Search for the cell housing the specified text and yield its [x, y] center coordinate. 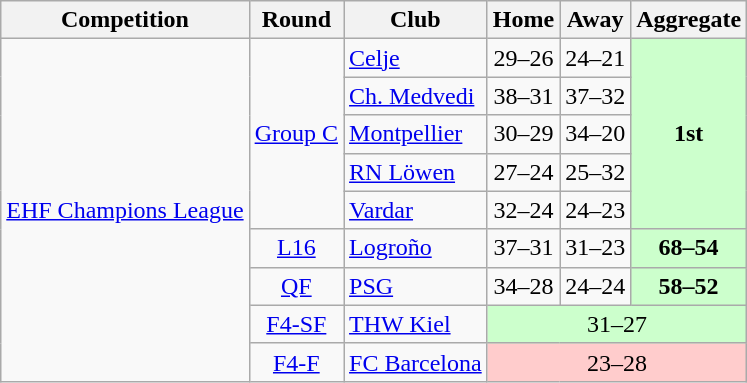
Home [523, 20]
23–28 [616, 362]
37–32 [596, 96]
Away [596, 20]
L16 [296, 248]
34–28 [523, 286]
FC Barcelona [416, 362]
Aggregate [689, 20]
Logroño [416, 248]
Vardar [416, 210]
Round [296, 20]
24–23 [596, 210]
Competition [125, 20]
F4-F [296, 362]
27–24 [523, 172]
31–27 [616, 324]
31–23 [596, 248]
Celje [416, 58]
37–31 [523, 248]
58–52 [689, 286]
F4-SF [296, 324]
Club [416, 20]
29–26 [523, 58]
25–32 [596, 172]
QF [296, 286]
PSG [416, 286]
RN Löwen [416, 172]
30–29 [523, 134]
1st [689, 134]
32–24 [523, 210]
Ch. Medvedi [416, 96]
Group C [296, 134]
Montpellier [416, 134]
68–54 [689, 248]
THW Kiel [416, 324]
24–21 [596, 58]
34–20 [596, 134]
EHF Champions League [125, 210]
24–24 [596, 286]
38–31 [523, 96]
